Search for the cell housing the specified text and yield its [X, Y] center coordinate. 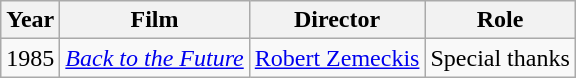
Year [30, 20]
Special thanks [500, 58]
Film [154, 20]
Back to the Future [154, 58]
Director [337, 20]
Role [500, 20]
Robert Zemeckis [337, 58]
1985 [30, 58]
